Extract the [X, Y] coordinate from the center of the cell holding the provided text.  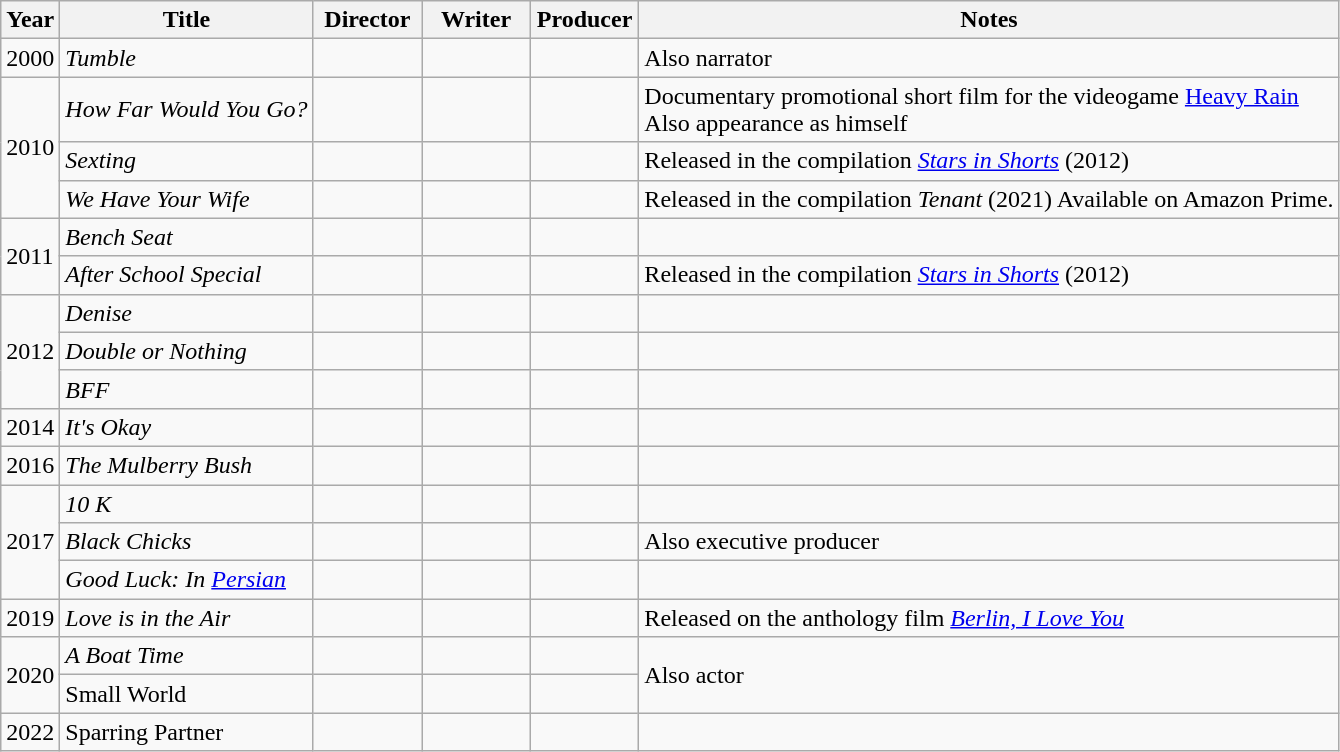
We Have Your Wife [186, 199]
Bench Seat [186, 237]
Writer [476, 20]
2010 [30, 148]
How Far Would You Go? [186, 110]
2019 [30, 618]
Year [30, 20]
A Boat Time [186, 656]
10 K [186, 503]
Good Luck: In Persian [186, 580]
2017 [30, 541]
Also actor [989, 675]
Producer [584, 20]
2000 [30, 58]
2012 [30, 351]
Released in the compilation Tenant (2021) Available on Amazon Prime. [989, 199]
Tumble [186, 58]
Director [368, 20]
2016 [30, 465]
Documentary promotional short film for the videogame Heavy RainAlso appearance as himself [989, 110]
The Mulberry Bush [186, 465]
Also narrator [989, 58]
Title [186, 20]
Sexting [186, 161]
Double or Nothing [186, 351]
Black Chicks [186, 542]
It's Okay [186, 427]
Denise [186, 313]
Love is in the Air [186, 618]
After School Special [186, 275]
Notes [989, 20]
Sparring Partner [186, 732]
2011 [30, 256]
BFF [186, 389]
2022 [30, 732]
2014 [30, 427]
2020 [30, 675]
Small World [186, 694]
Released on the anthology film Berlin, I Love You [989, 618]
Also executive producer [989, 542]
